Scan for the cell matching the given text and deliver its (X, Y) coordinate at center. 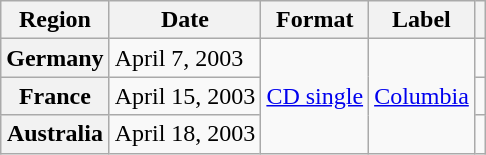
April 15, 2003 (185, 96)
France (55, 96)
Australia (55, 134)
Columbia (422, 96)
Format (315, 20)
April 7, 2003 (185, 58)
Date (185, 20)
April 18, 2003 (185, 134)
Label (422, 20)
Germany (55, 58)
Region (55, 20)
CD single (315, 96)
